Determine the (x, y) coordinate at the center of the cell enclosing the given text.  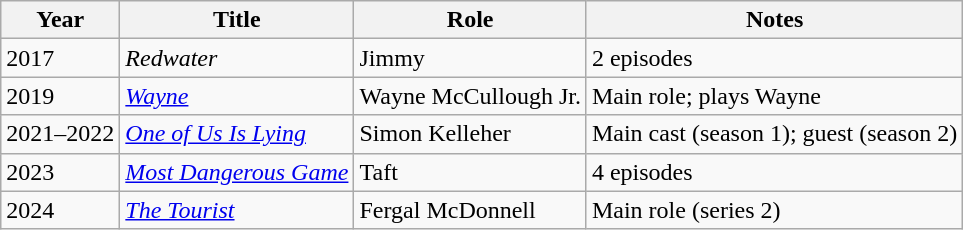
Title (237, 20)
Main role (series 2) (774, 210)
Year (60, 20)
Role (470, 20)
The Tourist (237, 210)
Jimmy (470, 58)
Taft (470, 172)
Notes (774, 20)
2017 (60, 58)
Simon Kelleher (470, 134)
Main cast (season 1); guest (season 2) (774, 134)
One of Us Is Lying (237, 134)
Most Dangerous Game (237, 172)
4 episodes (774, 172)
2019 (60, 96)
2023 (60, 172)
2024 (60, 210)
Wayne McCullough Jr. (470, 96)
2021–2022 (60, 134)
Redwater (237, 58)
Wayne (237, 96)
2 episodes (774, 58)
Main role; plays Wayne (774, 96)
Fergal McDonnell (470, 210)
